Identify which cell holds the provided text, then report its (x, y) central coordinate. 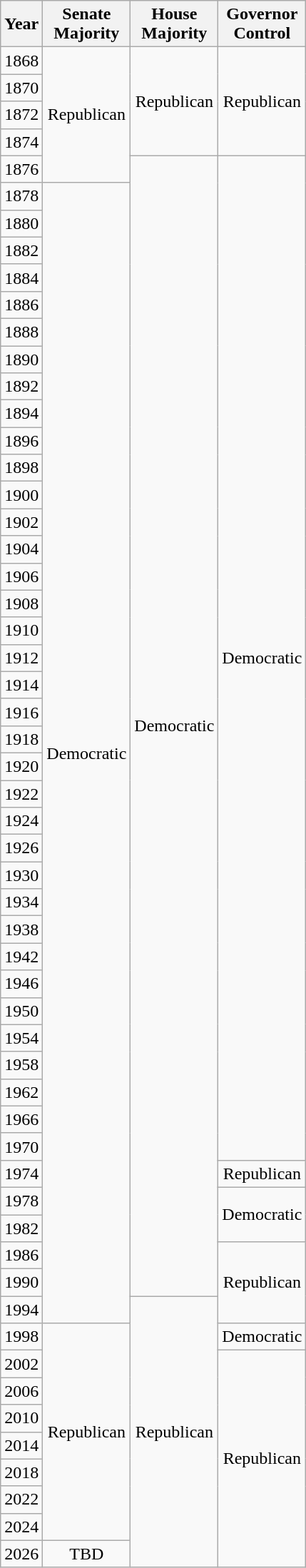
1962 (21, 1092)
1970 (21, 1146)
2024 (21, 1527)
1950 (21, 1011)
1978 (21, 1201)
1916 (21, 712)
1898 (21, 468)
1890 (21, 359)
Year (21, 24)
2002 (21, 1364)
1868 (21, 61)
1974 (21, 1174)
1912 (21, 658)
2022 (21, 1500)
1942 (21, 957)
1892 (21, 387)
1882 (21, 250)
1914 (21, 685)
1870 (21, 88)
1888 (21, 332)
2018 (21, 1472)
1922 (21, 794)
1982 (21, 1228)
1908 (21, 604)
1872 (21, 115)
1954 (21, 1038)
GovernorControl (262, 24)
SenateMajority (87, 24)
1902 (21, 522)
1966 (21, 1119)
1906 (21, 576)
1878 (21, 196)
2006 (21, 1391)
2026 (21, 1554)
1958 (21, 1065)
TBD (87, 1554)
1926 (21, 848)
1900 (21, 495)
1874 (21, 142)
1924 (21, 821)
1884 (21, 278)
1918 (21, 739)
1910 (21, 631)
1880 (21, 223)
1886 (21, 305)
1934 (21, 902)
1904 (21, 549)
1994 (21, 1310)
1946 (21, 984)
1876 (21, 169)
2010 (21, 1418)
1930 (21, 875)
2014 (21, 1445)
1920 (21, 766)
HouseMajority (174, 24)
1938 (21, 930)
1894 (21, 414)
1998 (21, 1337)
1986 (21, 1256)
1896 (21, 441)
1990 (21, 1283)
